Provide the [x, y] coordinate of the cell's center where the given text is located.  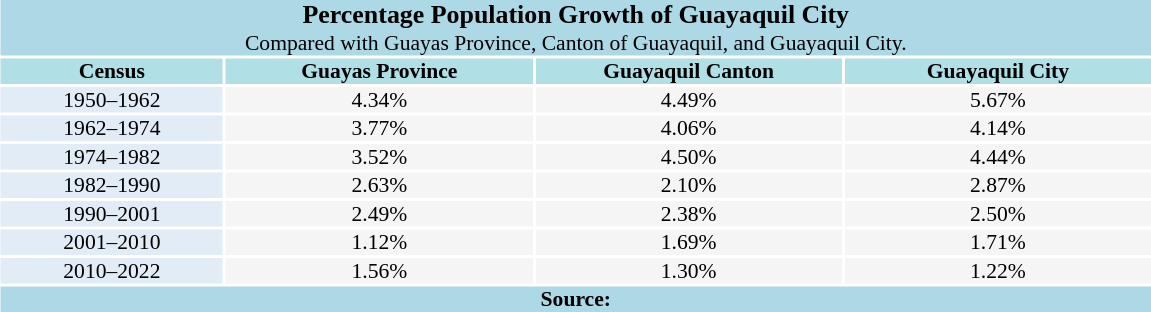
1962–1974 [112, 129]
3.52% [379, 157]
4.49% [688, 100]
2.10% [688, 185]
4.44% [998, 157]
1.22% [998, 271]
Guayas Province [379, 71]
4.34% [379, 100]
4.50% [688, 157]
1.56% [379, 271]
1.12% [379, 243]
2.63% [379, 185]
Guayaquil City [998, 71]
1.71% [998, 243]
2010–2022 [112, 271]
2.50% [998, 214]
2.87% [998, 185]
2.49% [379, 214]
2.38% [688, 214]
5.67% [998, 100]
4.06% [688, 129]
1990–2001 [112, 214]
Source: [576, 299]
2001–2010 [112, 243]
3.77% [379, 129]
Percentage Population Growth of Guayaquil CityCompared with Guayas Province, Canton of Guayaquil, and Guayaquil City. [576, 28]
1.30% [688, 271]
1974–1982 [112, 157]
4.14% [998, 129]
Guayaquil Canton [688, 71]
Census [112, 71]
1950–1962 [112, 100]
1.69% [688, 243]
1982–1990 [112, 185]
